Detect which cell encompasses the target text, then output its (X, Y) center coordinate. 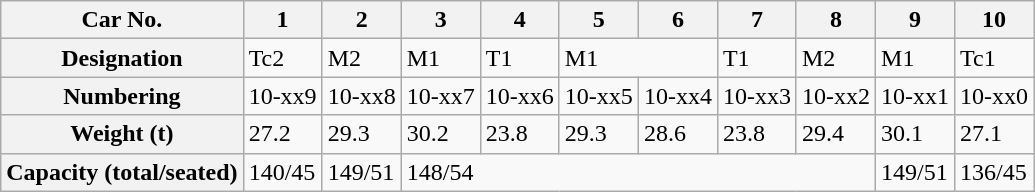
9 (916, 20)
Numbering (122, 96)
148/54 (638, 172)
5 (598, 20)
140/45 (282, 172)
3 (440, 20)
8 (836, 20)
30.1 (916, 134)
136/45 (994, 172)
29.4 (836, 134)
7 (756, 20)
10-xx3 (756, 96)
4 (520, 20)
2 (362, 20)
Car No. (122, 20)
28.6 (678, 134)
Designation (122, 58)
10-xx4 (678, 96)
10-xx5 (598, 96)
10-xx2 (836, 96)
Weight (t) (122, 134)
10-xx8 (362, 96)
1 (282, 20)
10-xx7 (440, 96)
Tc2 (282, 58)
30.2 (440, 134)
10-xx1 (916, 96)
27.1 (994, 134)
10-xx0 (994, 96)
27.2 (282, 134)
10-xx9 (282, 96)
10-xx6 (520, 96)
10 (994, 20)
Capacity (total/seated) (122, 172)
6 (678, 20)
Tc1 (994, 58)
